For the text-containing cell, return its midpoint in (X, Y) coordinate format. 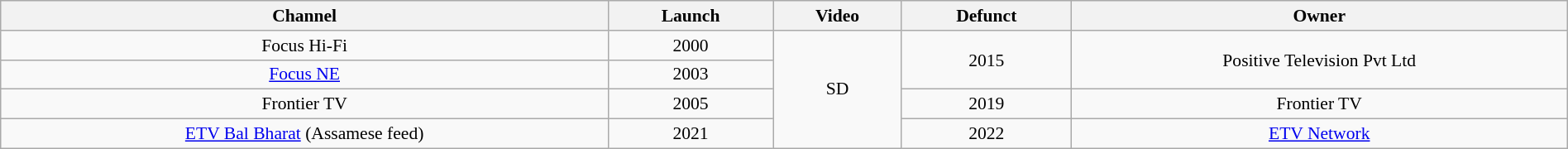
2000 (691, 46)
Defunct (986, 16)
Video (838, 16)
Focus Hi-Fi (304, 46)
ETV Bal Bharat (Assamese feed) (304, 134)
Owner (1319, 16)
2021 (691, 134)
2015 (986, 60)
ETV Network (1319, 134)
Positive Television Pvt Ltd (1319, 60)
SD (838, 89)
2003 (691, 74)
2022 (986, 134)
2019 (986, 104)
2005 (691, 104)
Launch (691, 16)
Channel (304, 16)
Focus NE (304, 74)
